Locate the cell with the specified text and output its [X, Y] center coordinate. 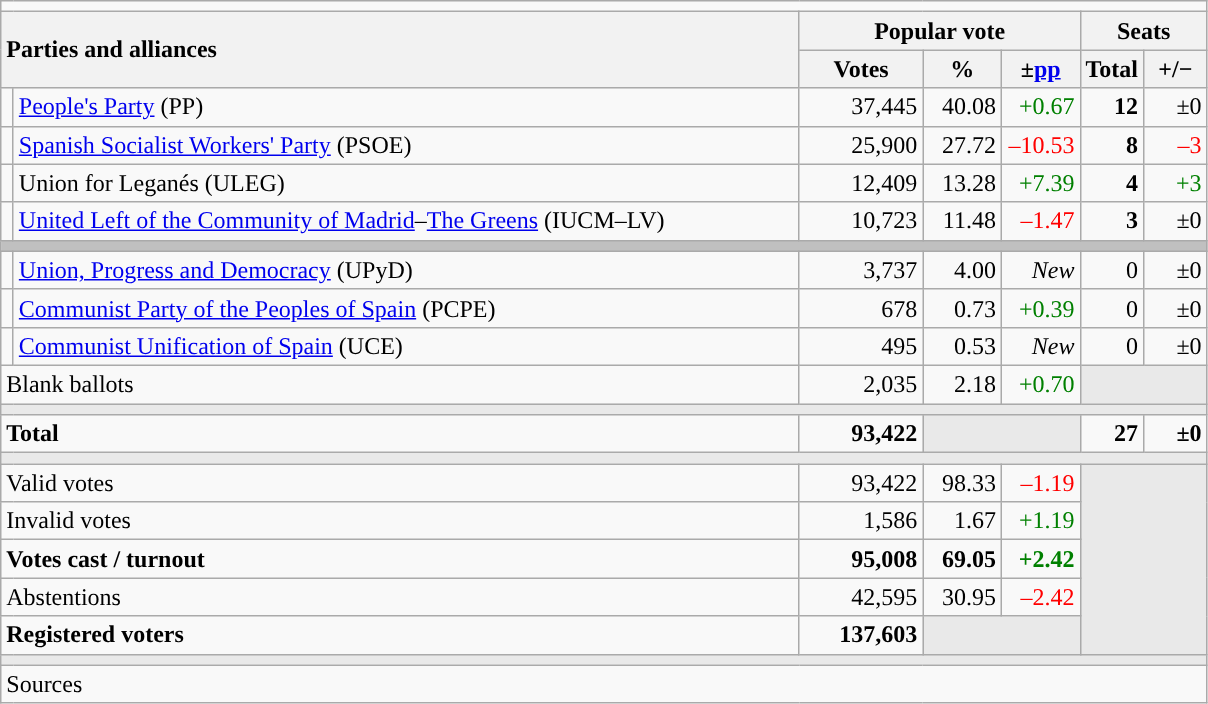
11.48 [962, 221]
+3 [1176, 183]
+7.39 [1040, 183]
0.73 [962, 308]
Union for Leganés (ULEG) [406, 183]
+2.42 [1040, 559]
+0.39 [1040, 308]
8 [1112, 145]
98.33 [962, 483]
27 [1112, 434]
Abstentions [400, 597]
3,737 [861, 270]
Spanish Socialist Workers' Party (PSOE) [406, 145]
Parties and alliances [400, 50]
People's Party (PP) [406, 107]
0.53 [962, 346]
1,586 [861, 521]
+1.19 [1040, 521]
40.08 [962, 107]
495 [861, 346]
13.28 [962, 183]
1.67 [962, 521]
12 [1112, 107]
Valid votes [400, 483]
37,445 [861, 107]
30.95 [962, 597]
Blank ballots [400, 384]
+0.70 [1040, 384]
2.18 [962, 384]
95,008 [861, 559]
–3 [1176, 145]
±pp [1040, 69]
4 [1112, 183]
United Left of the Community of Madrid–The Greens (IUCM–LV) [406, 221]
Votes cast / turnout [400, 559]
27.72 [962, 145]
4.00 [962, 270]
% [962, 69]
69.05 [962, 559]
2,035 [861, 384]
Registered voters [400, 635]
Popular vote [940, 31]
12,409 [861, 183]
Communist Unification of Spain (UCE) [406, 346]
42,595 [861, 597]
10,723 [861, 221]
Invalid votes [400, 521]
Communist Party of the Peoples of Spain (PCPE) [406, 308]
–2.42 [1040, 597]
25,900 [861, 145]
+/− [1176, 69]
137,603 [861, 635]
–10.53 [1040, 145]
Seats [1144, 31]
Votes [861, 69]
3 [1112, 221]
–1.19 [1040, 483]
–1.47 [1040, 221]
678 [861, 308]
Sources [604, 684]
+0.67 [1040, 107]
Union, Progress and Democracy (UPyD) [406, 270]
